Identify which cell holds the provided text, then report its [x, y] central coordinate. 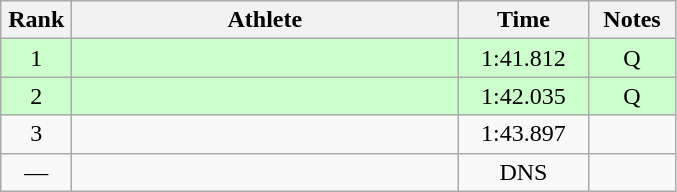
1:41.812 [524, 58]
1:43.897 [524, 134]
DNS [524, 172]
Time [524, 20]
Athlete [265, 20]
Notes [632, 20]
2 [36, 96]
1 [36, 58]
1:42.035 [524, 96]
— [36, 172]
3 [36, 134]
Rank [36, 20]
